From the cell containing the given text, extract its center point as [X, Y] coordinate. 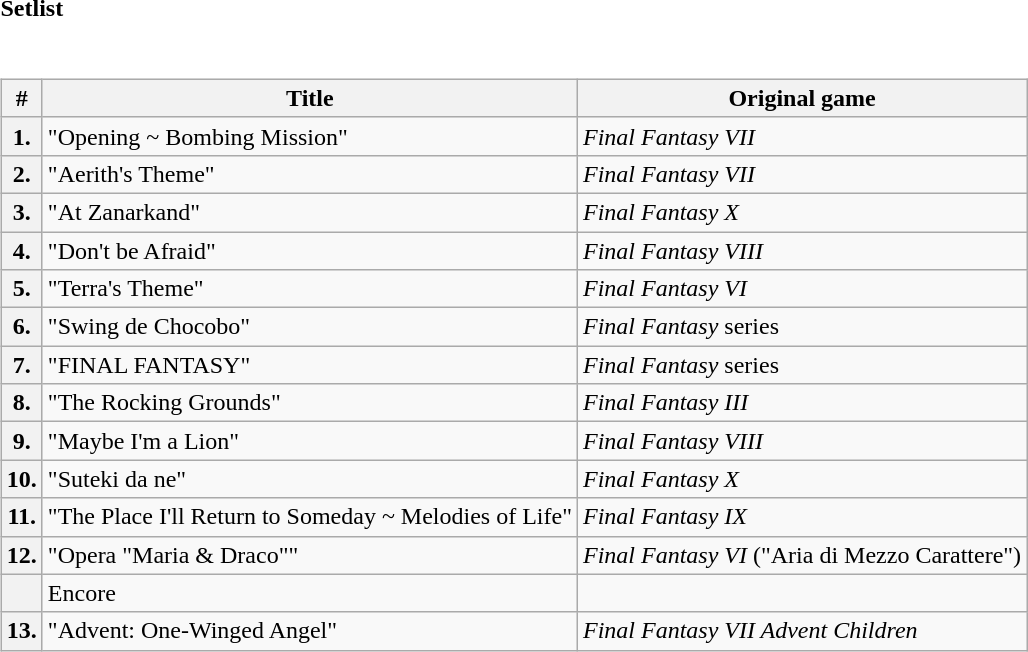
Encore [310, 593]
5. [22, 289]
"Suteki da ne" [310, 479]
13. [22, 631]
9. [22, 441]
Final Fantasy VI [802, 289]
Original game [802, 98]
Final Fantasy VII Advent Children [802, 631]
2. [22, 174]
"Aerith's Theme" [310, 174]
Title [310, 98]
1. [22, 136]
"Swing de Chocobo" [310, 327]
"Don't be Afraid" [310, 251]
Final Fantasy III [802, 403]
Final Fantasy VI ("Aria di Mezzo Carattere") [802, 555]
# [22, 98]
11. [22, 517]
"Terra's Theme" [310, 289]
7. [22, 365]
Final Fantasy IX [802, 517]
6. [22, 327]
"The Place I'll Return to Someday ~ Melodies of Life" [310, 517]
10. [22, 479]
"FINAL FANTASY" [310, 365]
"Opening ~ Bombing Mission" [310, 136]
"Maybe I'm a Lion" [310, 441]
"The Rocking Grounds" [310, 403]
12. [22, 555]
"Advent: One-Winged Angel" [310, 631]
"Opera "Maria & Draco"" [310, 555]
3. [22, 212]
8. [22, 403]
4. [22, 251]
"At Zanarkand" [310, 212]
